Pinpoint the cell where the given text exists, returning its (X, Y) midpoint coordinate. 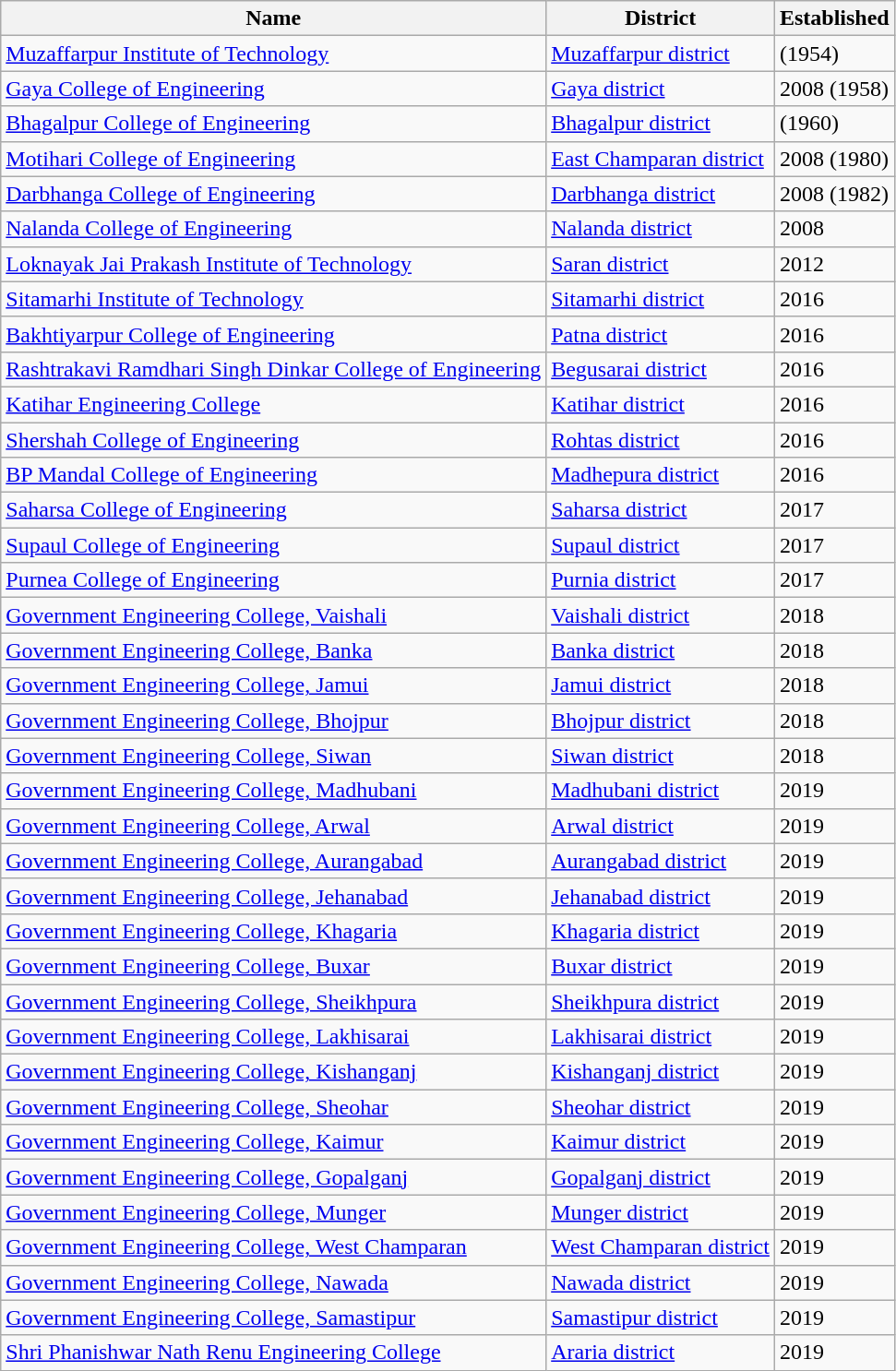
2008 (1980) (834, 159)
Katihar district (661, 404)
Munger district (661, 1212)
Government Engineering College, Samastipur (273, 1317)
(1954) (834, 54)
Nawada district (661, 1282)
2008 (834, 229)
2008 (1982) (834, 194)
Lakhisarai district (661, 1037)
Katihar Engineering College (273, 404)
2008 (1958) (834, 89)
Motihari College of Engineering (273, 159)
Madhepura district (661, 475)
Bhagalpur College of Engineering (273, 124)
Government Engineering College, Banka (273, 650)
Government Engineering College, West Champaran (273, 1247)
Bhagalpur district (661, 124)
Government Engineering College, Siwan (273, 756)
Government Engineering College, Bhojpur (273, 721)
Sheikhpura district (661, 1001)
Supaul district (661, 545)
Government Engineering College, Jehanabad (273, 896)
Darbhanga district (661, 194)
Jehanabad district (661, 896)
Darbhanga College of Engineering (273, 194)
Sitamarhi Institute of Technology (273, 299)
Kishanganj district (661, 1072)
Government Engineering College, Vaishali (273, 615)
Bakhtiyarpur College of Engineering (273, 334)
Araria district (661, 1353)
Nalanda district (661, 229)
Government Engineering College, Gopalganj (273, 1177)
Government Engineering College, Sheikhpura (273, 1001)
Loknayak Jai Prakash Institute of Technology (273, 264)
Name (273, 18)
Gaya district (661, 89)
Bhojpur district (661, 721)
Rashtrakavi Ramdhari Singh Dinkar College of Engineering (273, 369)
Government Engineering College, Kishanganj (273, 1072)
Patna district (661, 334)
Aurangabad district (661, 861)
Rohtas district (661, 440)
Saran district (661, 264)
West Champaran district (661, 1247)
Sitamarhi district (661, 299)
Saharsa district (661, 510)
Government Engineering College, Khagaria (273, 931)
Kaimur district (661, 1142)
Government Engineering College, Nawada (273, 1282)
Sheohar district (661, 1107)
Khagaria district (661, 931)
(1960) (834, 124)
Arwal district (661, 826)
Buxar district (661, 966)
Banka district (661, 650)
Gaya College of Engineering (273, 89)
Shri Phanishwar Nath Renu Engineering College (273, 1353)
Government Engineering College, Madhubani (273, 791)
Saharsa College of Engineering (273, 510)
East Champaran district (661, 159)
Siwan district (661, 756)
Vaishali district (661, 615)
Government Engineering College, Buxar (273, 966)
Muzaffarpur Institute of Technology (273, 54)
2012 (834, 264)
Purnea College of Engineering (273, 580)
Government Engineering College, Kaimur (273, 1142)
Gopalganj district (661, 1177)
Government Engineering College, Arwal (273, 826)
Government Engineering College, Aurangabad (273, 861)
Nalanda College of Engineering (273, 229)
Muzaffarpur district (661, 54)
Samastipur district (661, 1317)
District (661, 18)
BP Mandal College of Engineering (273, 475)
Government Engineering College, Munger (273, 1212)
Supaul College of Engineering (273, 545)
Government Engineering College, Sheohar (273, 1107)
Jamui district (661, 685)
Madhubani district (661, 791)
Purnia district (661, 580)
Shershah College of Engineering (273, 440)
Government Engineering College, Lakhisarai (273, 1037)
Begusarai district (661, 369)
Established (834, 18)
Government Engineering College, Jamui (273, 685)
